For the text-containing cell, return its midpoint in (x, y) coordinate format. 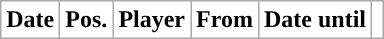
Player (152, 20)
From (225, 20)
Date (30, 20)
Pos. (86, 20)
Date until (314, 20)
